Identify which cell holds the provided text, then report its [x, y] central coordinate. 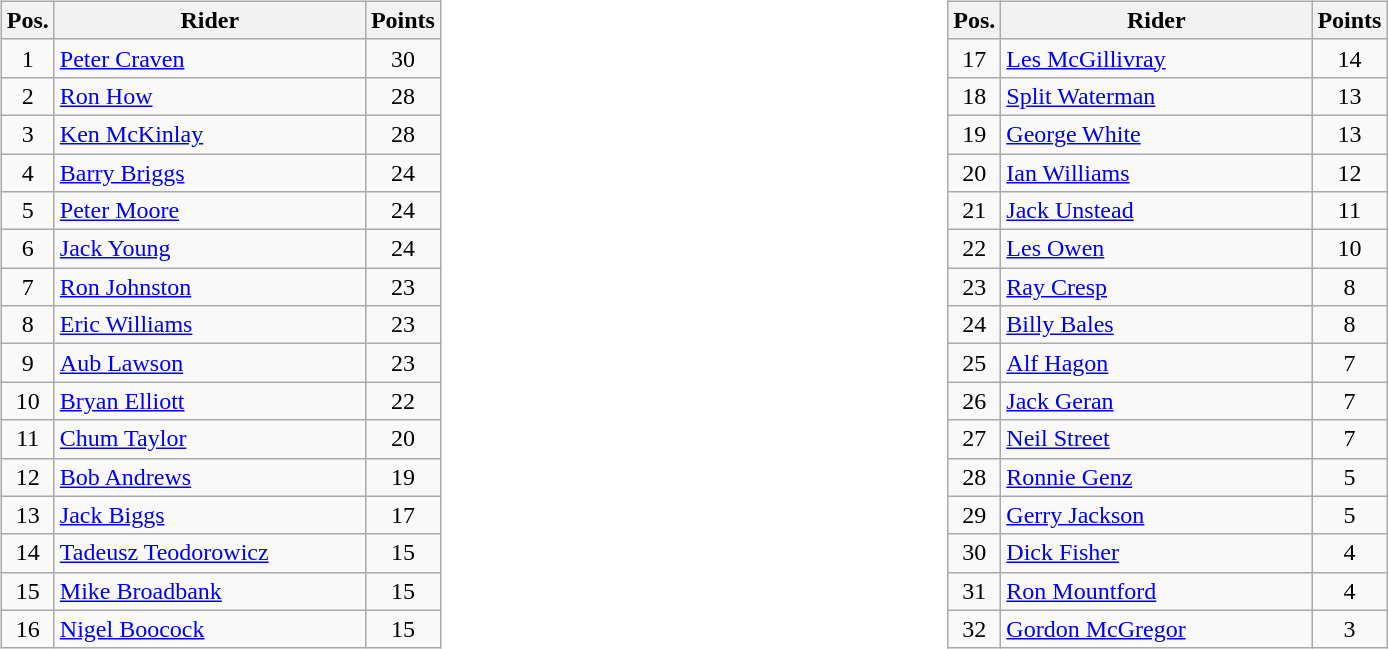
Neil Street [1156, 439]
Gordon McGregor [1156, 629]
Bob Andrews [210, 477]
Dick Fisher [1156, 553]
1 [28, 58]
Bryan Elliott [210, 401]
Gerry Jackson [1156, 515]
Barry Briggs [210, 173]
Billy Bales [1156, 325]
25 [974, 363]
Ray Cresp [1156, 287]
16 [28, 629]
Mike Broadbank [210, 591]
Ken McKinlay [210, 134]
Nigel Boocock [210, 629]
Aub Lawson [210, 363]
Alf Hagon [1156, 363]
George White [1156, 134]
18 [974, 96]
26 [974, 401]
31 [974, 591]
Peter Craven [210, 58]
Ronnie Genz [1156, 477]
Les Owen [1156, 249]
27 [974, 439]
Jack Biggs [210, 515]
21 [974, 211]
Jack Unstead [1156, 211]
Ian Williams [1156, 173]
Tadeusz Teodorowicz [210, 553]
Split Waterman [1156, 96]
Eric Williams [210, 325]
Jack Geran [1156, 401]
Jack Young [210, 249]
9 [28, 363]
Ron Mountford [1156, 591]
Les McGillivray [1156, 58]
2 [28, 96]
6 [28, 249]
32 [974, 629]
Ron Johnston [210, 287]
Chum Taylor [210, 439]
Ron How [210, 96]
Peter Moore [210, 211]
29 [974, 515]
